Capture the cell that displays the provided text and extract its (X, Y) central coordinate. 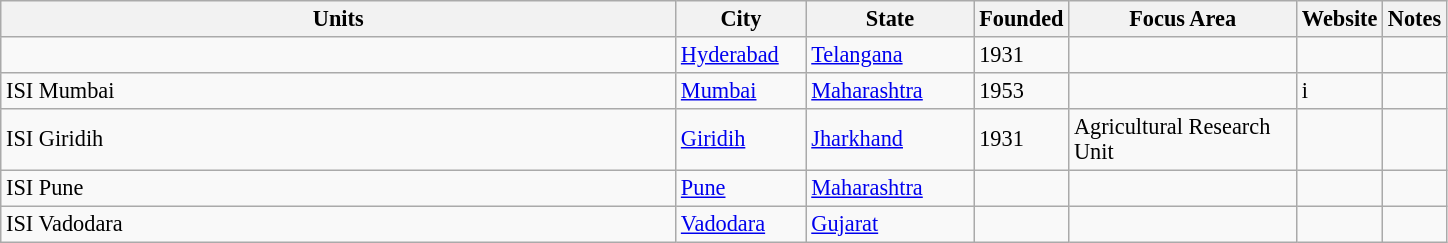
ISI Giridih (338, 138)
ISI Pune (338, 188)
ISI Mumbai (338, 90)
Mumbai (741, 90)
City (741, 19)
Jharkhand (890, 138)
State (890, 19)
Founded (1022, 19)
Giridih (741, 138)
Notes (1415, 19)
Pune (741, 188)
Focus Area (1183, 19)
Hyderabad (741, 55)
ISI Vadodara (338, 224)
Units (338, 19)
Website (1340, 19)
Vadodara (741, 224)
1953 (1022, 90)
Gujarat (890, 224)
Agricultural Research Unit (1183, 138)
i (1340, 90)
Telangana (890, 55)
